Detect which cell encompasses the target text, then output its (X, Y) center coordinate. 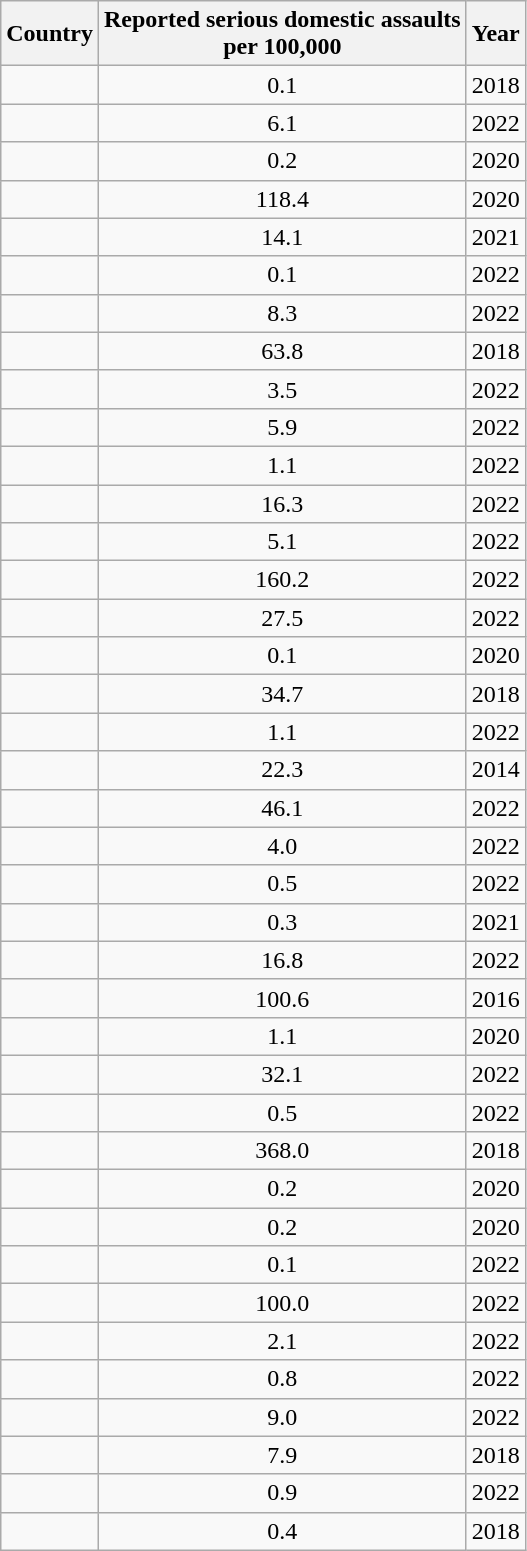
Year (496, 34)
5.1 (282, 542)
8.3 (282, 313)
5.9 (282, 427)
9.0 (282, 1417)
63.8 (282, 351)
2016 (496, 998)
Reported serious domestic assaultsper 100,000 (282, 34)
100.6 (282, 998)
32.1 (282, 1074)
118.4 (282, 199)
4.0 (282, 846)
34.7 (282, 694)
0.4 (282, 1531)
27.5 (282, 618)
2.1 (282, 1341)
0.3 (282, 922)
3.5 (282, 389)
16.8 (282, 960)
Country (50, 34)
7.9 (282, 1455)
6.1 (282, 123)
16.3 (282, 503)
14.1 (282, 237)
0.9 (282, 1493)
100.0 (282, 1303)
22.3 (282, 770)
0.8 (282, 1379)
160.2 (282, 580)
2014 (496, 770)
368.0 (282, 1151)
46.1 (282, 808)
